Locate the cell with the specified text and output its [X, Y] center coordinate. 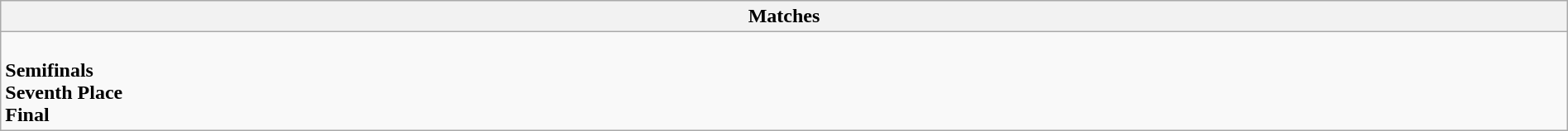
Semifinals Seventh Place Final [784, 81]
Matches [784, 16]
